Identify which cell holds the provided text, then report its (X, Y) central coordinate. 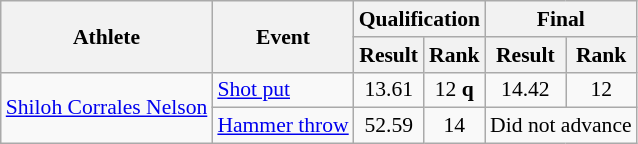
Shiloh Corrales Nelson (107, 108)
Qualification (420, 19)
12 (602, 90)
14.42 (526, 90)
Athlete (107, 36)
13.61 (389, 90)
12 q (454, 90)
Final (561, 19)
52.59 (389, 126)
Event (282, 36)
Hammer throw (282, 126)
Did not advance (561, 126)
Shot put (282, 90)
14 (454, 126)
